From the cell containing the given text, extract its center point as (X, Y) coordinate. 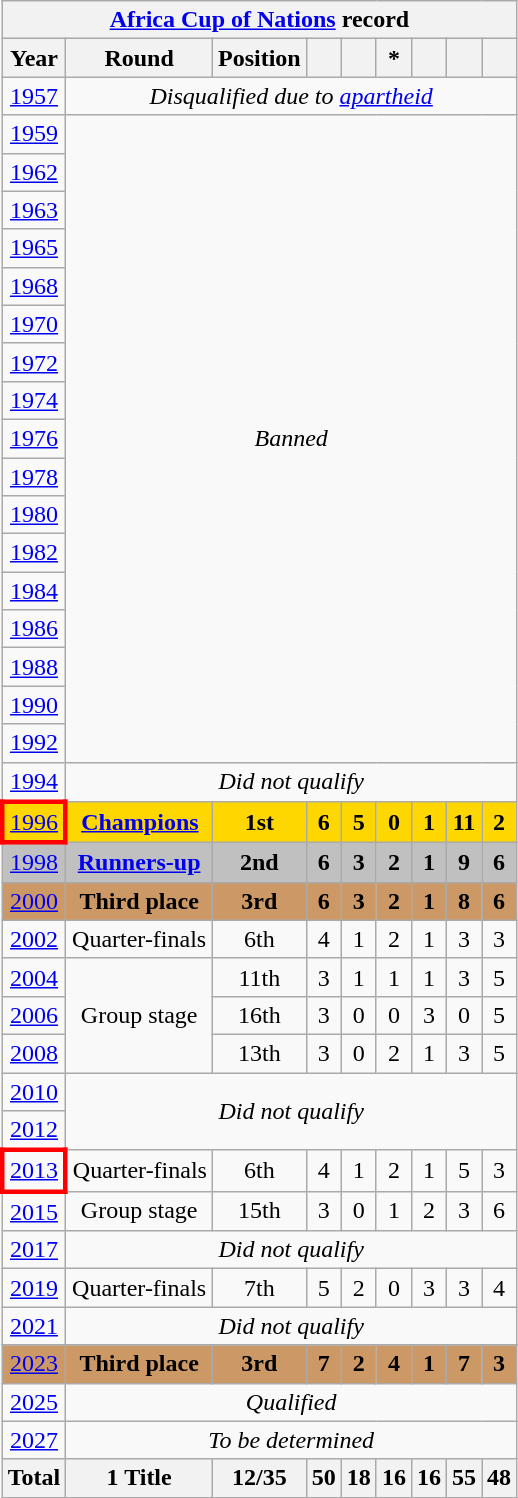
1974 (34, 400)
1970 (34, 324)
1962 (34, 172)
48 (500, 1478)
50 (324, 1478)
1980 (34, 515)
1972 (34, 362)
1996 (34, 822)
1 Title (140, 1478)
1992 (34, 743)
1990 (34, 705)
Position (259, 58)
2027 (34, 1440)
18 (358, 1478)
8 (464, 901)
To be determined (292, 1440)
1994 (34, 782)
2023 (34, 1364)
2nd (259, 863)
Champions (140, 822)
Year (34, 58)
Runners-up (140, 863)
55 (464, 1478)
1982 (34, 553)
7th (259, 1288)
1968 (34, 286)
1986 (34, 629)
1988 (34, 667)
12/35 (259, 1478)
2002 (34, 939)
16th (259, 1015)
2021 (34, 1326)
* (394, 58)
1959 (34, 134)
1976 (34, 438)
2004 (34, 977)
1st (259, 822)
13th (259, 1053)
15th (259, 1211)
Banned (292, 438)
2019 (34, 1288)
2013 (34, 1170)
1998 (34, 863)
Qualified (292, 1402)
2015 (34, 1211)
2012 (34, 1131)
Disqualified due to apartheid (292, 96)
11th (259, 977)
9 (464, 863)
2025 (34, 1402)
2000 (34, 901)
Round (140, 58)
11 (464, 822)
1957 (34, 96)
1978 (34, 477)
1965 (34, 248)
2008 (34, 1053)
Total (34, 1478)
Africa Cup of Nations record (259, 20)
2017 (34, 1250)
1984 (34, 591)
2010 (34, 1091)
2006 (34, 1015)
1963 (34, 210)
